Return the [X, Y] coordinate for the center point of the cell that contains the specified text.  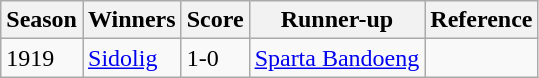
Season [42, 20]
Sidolig [132, 58]
Score [215, 20]
1919 [42, 58]
Winners [132, 20]
1-0 [215, 58]
Sparta Bandoeng [337, 58]
Runner-up [337, 20]
Reference [482, 20]
